Provide the [x, y] coordinate of the cell's center where the given text is located.  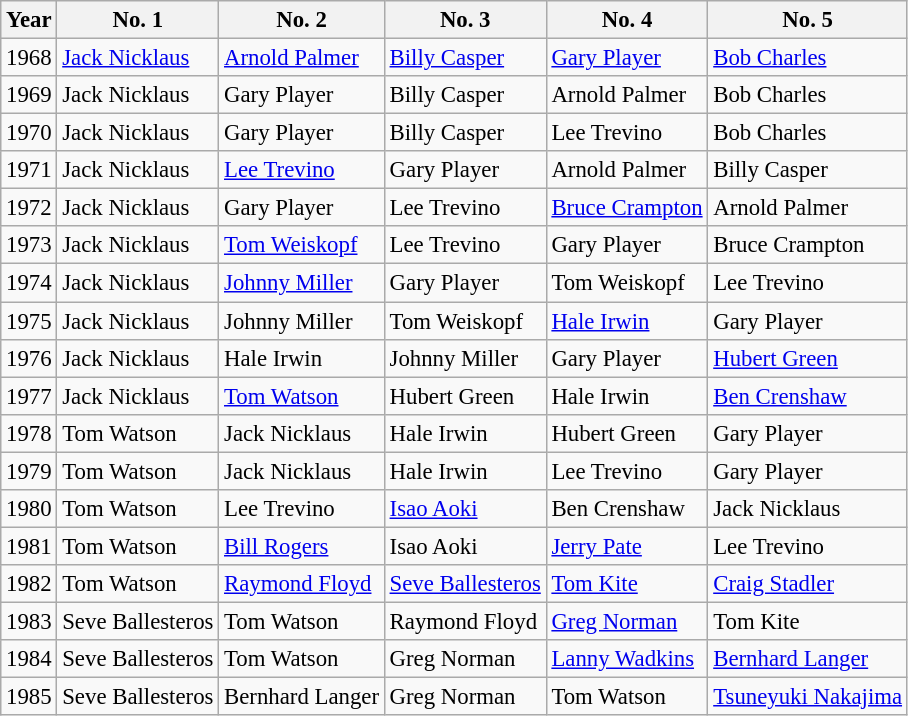
1972 [29, 208]
1976 [29, 358]
1984 [29, 659]
Bill Rogers [302, 546]
1982 [29, 584]
Jerry Pate [627, 546]
Year [29, 20]
1970 [29, 133]
1975 [29, 321]
1971 [29, 170]
Tsuneyuki Nakajima [808, 697]
1979 [29, 471]
No. 1 [138, 20]
No. 4 [627, 20]
No. 5 [808, 20]
1985 [29, 697]
1983 [29, 621]
No. 3 [465, 20]
1978 [29, 433]
Lanny Wadkins [627, 659]
1977 [29, 396]
1969 [29, 95]
1980 [29, 509]
1974 [29, 283]
1973 [29, 245]
Craig Stadler [808, 584]
No. 2 [302, 20]
1968 [29, 58]
1981 [29, 546]
